Output the [X, Y] coordinate of the center of the cell containing the given text.  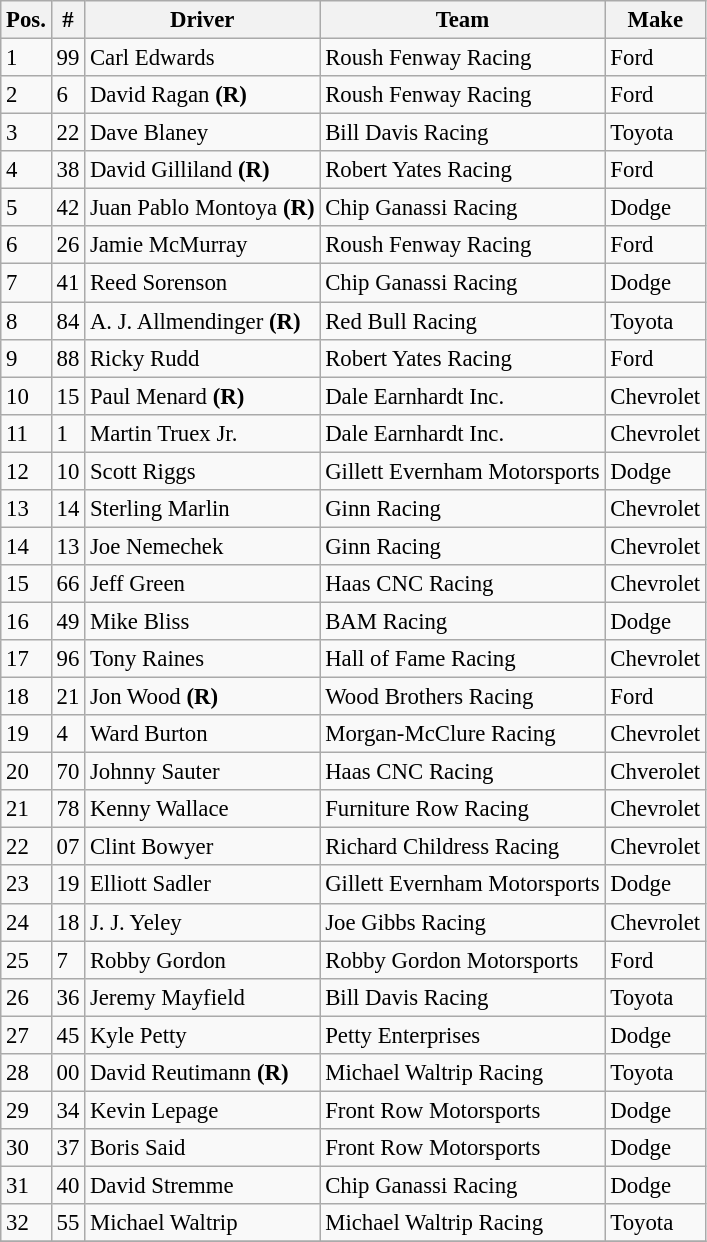
Reed Sorenson [202, 283]
36 [68, 997]
38 [68, 170]
Jon Wood (R) [202, 697]
Team [462, 20]
Scott Riggs [202, 471]
Kevin Lepage [202, 1110]
David Stremme [202, 1185]
12 [26, 471]
37 [68, 1148]
David Ragan (R) [202, 95]
23 [26, 885]
45 [68, 1035]
Petty Enterprises [462, 1035]
Joe Nemechek [202, 546]
99 [68, 58]
Johnny Sauter [202, 772]
49 [68, 621]
Joe Gibbs Racing [462, 922]
David Reutimann (R) [202, 1073]
55 [68, 1223]
17 [26, 659]
Red Bull Racing [462, 321]
30 [26, 1148]
Elliott Sadler [202, 885]
41 [68, 283]
Make [655, 20]
Sterling Marlin [202, 509]
9 [26, 358]
Michael Waltrip [202, 1223]
Jeff Green [202, 584]
J. J. Yeley [202, 922]
Martin Truex Jr. [202, 433]
28 [26, 1073]
Ward Burton [202, 734]
29 [26, 1110]
Furniture Row Racing [462, 809]
78 [68, 809]
00 [68, 1073]
Hall of Fame Racing [462, 659]
96 [68, 659]
25 [26, 960]
Clint Bowyer [202, 847]
Ricky Rudd [202, 358]
Richard Childress Racing [462, 847]
Driver [202, 20]
Juan Pablo Montoya (R) [202, 208]
16 [26, 621]
Morgan-McClure Racing [462, 734]
David Gilliland (R) [202, 170]
07 [68, 847]
Wood Brothers Racing [462, 697]
40 [68, 1185]
Jeremy Mayfield [202, 997]
Paul Menard (R) [202, 396]
88 [68, 358]
Mike Bliss [202, 621]
11 [26, 433]
66 [68, 584]
8 [26, 321]
20 [26, 772]
Boris Said [202, 1148]
Dave Blaney [202, 133]
Pos. [26, 20]
Tony Raines [202, 659]
27 [26, 1035]
Chverolet [655, 772]
34 [68, 1110]
Robby Gordon [202, 960]
5 [26, 208]
3 [26, 133]
# [68, 20]
42 [68, 208]
70 [68, 772]
2 [26, 95]
BAM Racing [462, 621]
A. J. Allmendinger (R) [202, 321]
Kyle Petty [202, 1035]
Kenny Wallace [202, 809]
32 [26, 1223]
84 [68, 321]
Robby Gordon Motorsports [462, 960]
31 [26, 1185]
24 [26, 922]
Carl Edwards [202, 58]
Jamie McMurray [202, 245]
